From the cell containing the given text, extract its center point as [X, Y] coordinate. 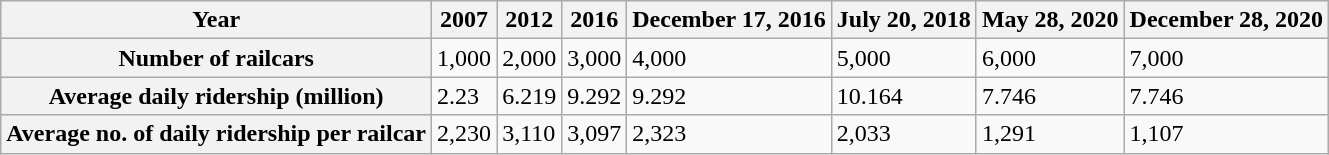
2012 [530, 20]
May 28, 2020 [1050, 20]
3,097 [594, 134]
3,000 [594, 58]
5,000 [904, 58]
1,000 [464, 58]
2016 [594, 20]
1,291 [1050, 134]
July 20, 2018 [904, 20]
2,000 [530, 58]
Year [216, 20]
Number of railcars [216, 58]
4,000 [730, 58]
1,107 [1226, 134]
Average no. of daily ridership per railcar [216, 134]
6.219 [530, 96]
7,000 [1226, 58]
6,000 [1050, 58]
Average daily ridership (million) [216, 96]
3,110 [530, 134]
December 28, 2020 [1226, 20]
10.164 [904, 96]
2,230 [464, 134]
December 17, 2016 [730, 20]
2.23 [464, 96]
2,033 [904, 134]
2007 [464, 20]
2,323 [730, 134]
